Provide the (X, Y) coordinate of the cell's center where the given text is located.  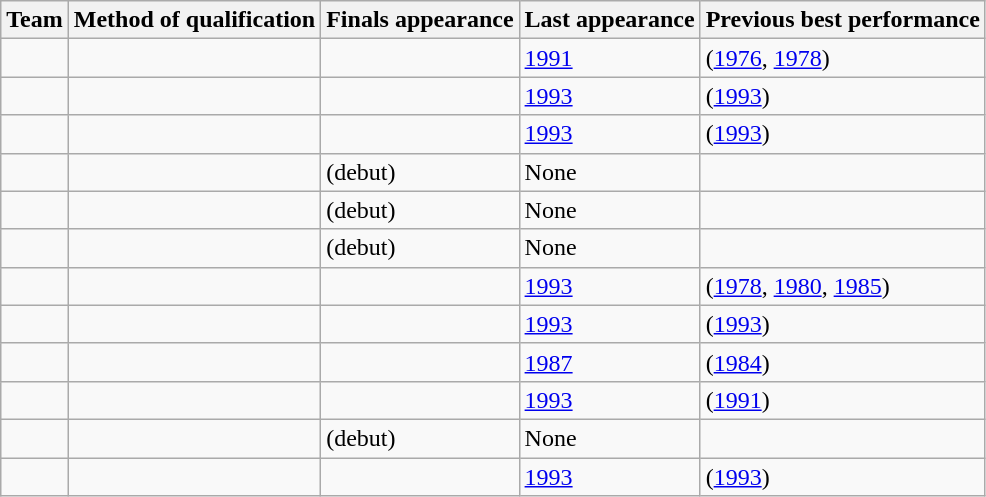
Team (35, 20)
(1984) (842, 362)
Last appearance (610, 20)
Previous best performance (842, 20)
(1978, 1980, 1985) (842, 286)
Finals appearance (420, 20)
Method of qualification (194, 20)
(1976, 1978) (842, 58)
1987 (610, 362)
1991 (610, 58)
(1991) (842, 400)
